Scan for the cell matching the given text and deliver its [X, Y] coordinate at center. 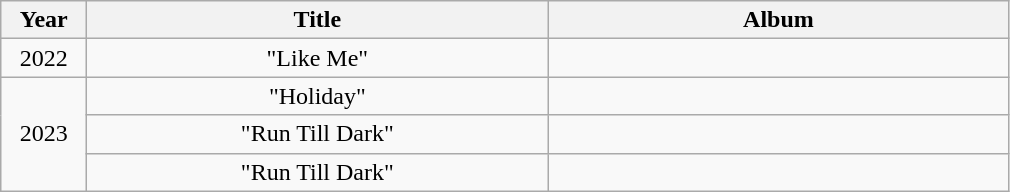
Title [318, 20]
2022 [44, 58]
Year [44, 20]
Album [778, 20]
2023 [44, 134]
"Holiday" [318, 96]
"Like Me" [318, 58]
